From the cell containing the given text, extract its center point as (X, Y) coordinate. 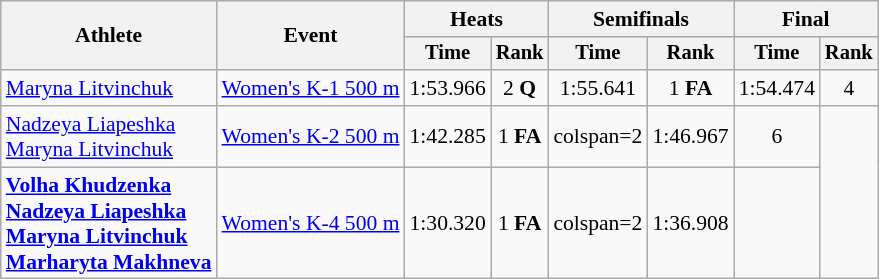
Event (311, 36)
1:42.285 (447, 136)
1:55.641 (598, 88)
Women's K-1 500 m (311, 88)
Maryna Litvinchuk (109, 88)
1:46.967 (690, 136)
4 (849, 88)
1:36.908 (690, 223)
Women's K-4 500 m (311, 223)
2 Q (520, 88)
Athlete (109, 36)
6 (777, 136)
Women's K-2 500 m (311, 136)
Semifinals (640, 19)
1:30.320 (447, 223)
1:53.966 (447, 88)
Nadzeya LiapeshkaMaryna Litvinchuk (109, 136)
Heats (476, 19)
Volha KhudzenkaNadzeya LiapeshkaMaryna LitvinchukMarharyta Makhneva (109, 223)
Final (806, 19)
1:54.474 (777, 88)
